Capture the cell that displays the provided text and extract its (x, y) central coordinate. 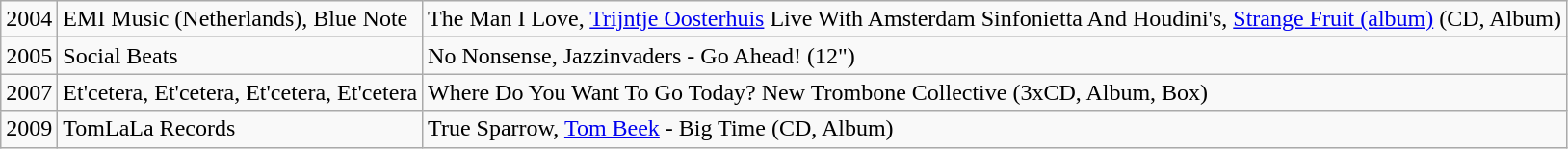
Et'cetera, Et'cetera, Et'cetera, Et'cetera (241, 92)
True Sparrow, Tom Beek - Big Time (CD, Album) (995, 129)
2004 (29, 19)
2007 (29, 92)
2009 (29, 129)
No Nonsense, Jazzinvaders - Go Ahead! (12") (995, 56)
Social Beats (241, 56)
TomLaLa Records (241, 129)
2005 (29, 56)
EMI Music (Netherlands), Blue Note (241, 19)
Where Do You Want To Go Today? New Trombone Collective (3xCD, Album, Box) (995, 92)
The Man I Love, Trijntje Oosterhuis Live With Amsterdam Sinfonietta And Houdini's, Strange Fruit (album) (CD, Album) (995, 19)
